Return (x, y) of the center of cell containing provided text 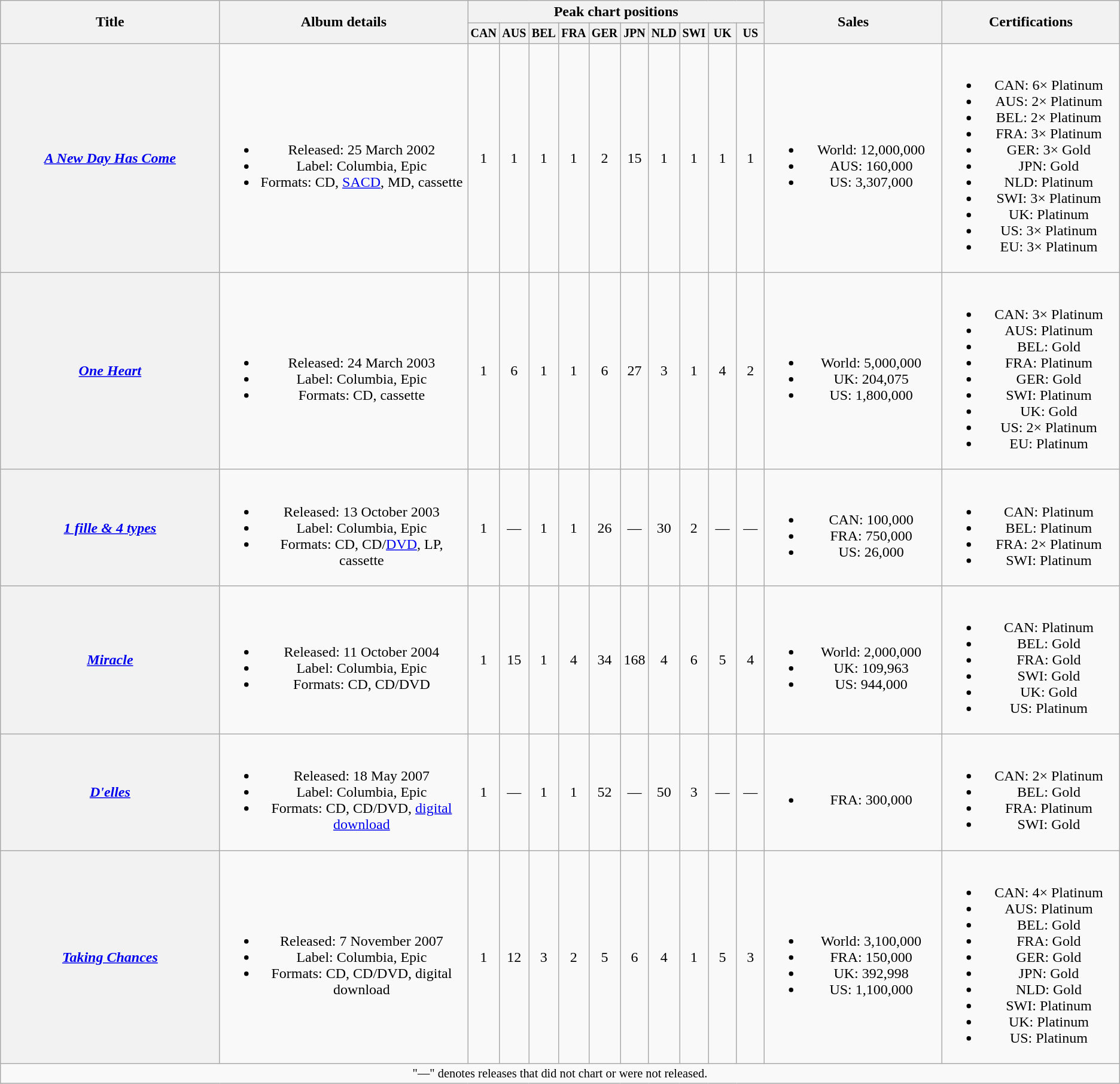
Released: 24 March 2003Label: Columbia, EpicFormats: CD, cassette (343, 371)
Taking Chances (110, 957)
12 (515, 957)
CAN: 3× PlatinumAUS: PlatinumBEL: GoldFRA: PlatinumGER: GoldSWI: PlatinumUK: GoldUS: 2× PlatinumEU: Platinum (1031, 371)
CAN: 4× PlatinumAUS: PlatinumBEL: GoldFRA: GoldGER: GoldJPN: GoldNLD: GoldSWI: PlatinumUK: PlatinumUS: Platinum (1031, 957)
World: 2,000,000UK: 109,963US: 944,000 (853, 660)
Album details (343, 22)
50 (664, 792)
FRA: 300,000 (853, 792)
Released: 18 May 2007Label: Columbia, EpicFormats: CD, CD/DVD, digital download (343, 792)
Released: 7 November 2007Label: Columbia, EpicFormats: CD, CD/DVD, digital download (343, 957)
168 (634, 660)
"—" denotes releases that did not chart or were not released. (560, 1074)
JPN (634, 34)
CAN (483, 34)
D'elles (110, 792)
A New Day Has Come (110, 158)
FRA (574, 34)
World: 3,100,000FRA: 150,000UK: 392,998US: 1,100,000 (853, 957)
World: 12,000,000AUS: 160,000US: 3,307,000 (853, 158)
One Heart (110, 371)
GER (604, 34)
34 (604, 660)
Certifications (1031, 22)
CAN: PlatinumBEL: GoldFRA: GoldSWI: GoldUK: GoldUS: Platinum (1031, 660)
1 fille & 4 types (110, 527)
SWI (694, 34)
US (750, 34)
Sales (853, 22)
CAN: 100,000FRA: 750,000US: 26,000 (853, 527)
CAN: 2× PlatinumBEL: GoldFRA: PlatinumSWI: Gold (1031, 792)
27 (634, 371)
BEL (543, 34)
30 (664, 527)
World: 5,000,000UK: 204,075US: 1,800,000 (853, 371)
Peak chart positions (616, 12)
Released: 13 October 2003Label: Columbia, EpicFormats: CD, CD/DVD, LP, cassette (343, 527)
UK (723, 34)
26 (604, 527)
Released: 25 March 2002Label: Columbia, EpicFormats: CD, SACD, MD, cassette (343, 158)
CAN: PlatinumBEL: PlatinumFRA: 2× PlatinumSWI: Platinum (1031, 527)
Miracle (110, 660)
AUS (515, 34)
Released: 11 October 2004Label: Columbia, EpicFormats: CD, CD/DVD (343, 660)
52 (604, 792)
NLD (664, 34)
Title (110, 22)
